Identify which cell holds the provided text, then report its (x, y) central coordinate. 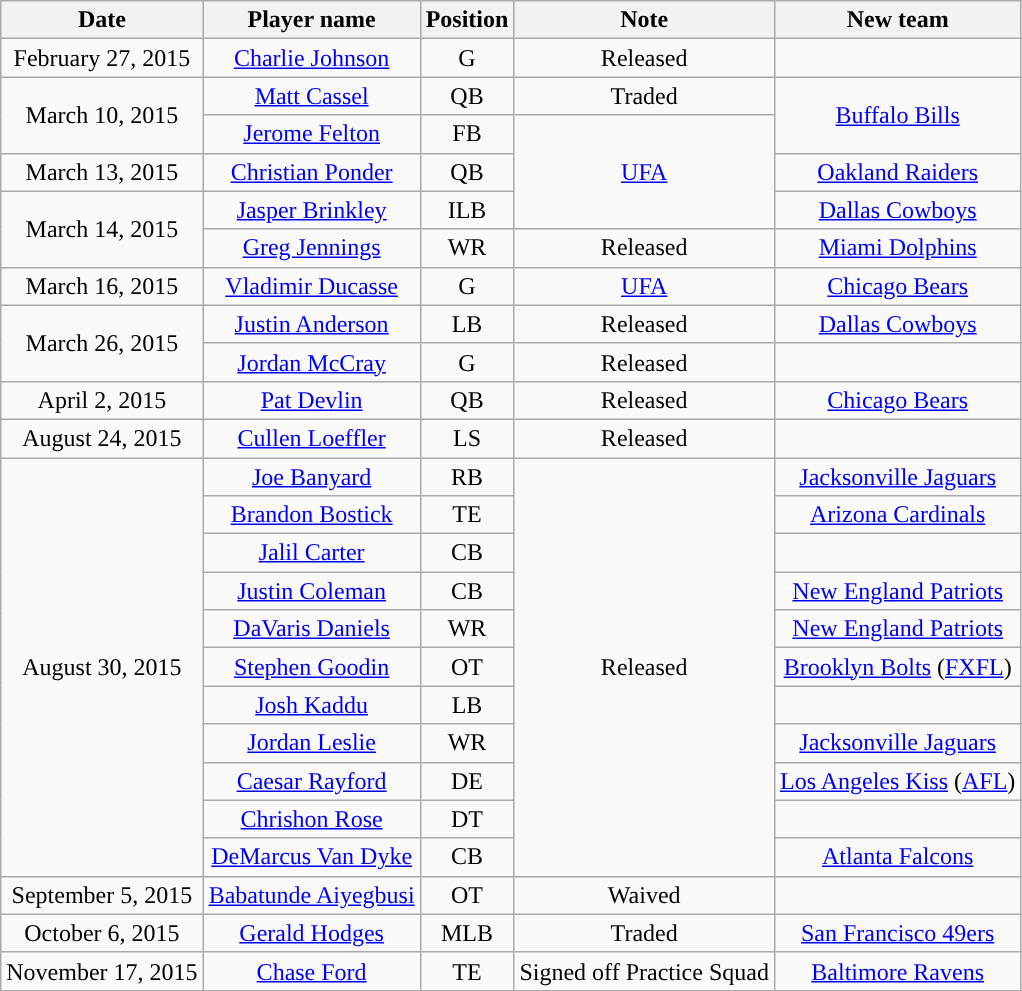
Justin Coleman (312, 591)
DaVaris Daniels (312, 629)
Stephen Goodin (312, 667)
March 14, 2015 (102, 229)
Signed off Practice Squad (644, 971)
Jasper Brinkley (312, 210)
Pat Devlin (312, 400)
Brandon Bostick (312, 515)
Gerald Hodges (312, 933)
March 26, 2015 (102, 343)
Josh Kaddu (312, 705)
Matt Cassel (312, 96)
March 10, 2015 (102, 115)
MLB (467, 933)
DT (467, 819)
Greg Jennings (312, 248)
Jerome Felton (312, 134)
March 16, 2015 (102, 286)
Jordan McCray (312, 362)
Charlie Johnson (312, 58)
San Francisco 49ers (897, 933)
LS (467, 438)
Joe Banyard (312, 477)
Los Angeles Kiss (AFL) (897, 781)
Babatunde Aiyegbusi (312, 895)
Chrishon Rose (312, 819)
March 13, 2015 (102, 172)
Jordan Leslie (312, 743)
DE (467, 781)
Brooklyn Bolts (FXFL) (897, 667)
Position (467, 20)
Oakland Raiders (897, 172)
Buffalo Bills (897, 115)
Jalil Carter (312, 553)
Cullen Loeffler (312, 438)
Christian Ponder (312, 172)
April 2, 2015 (102, 400)
September 5, 2015 (102, 895)
November 17, 2015 (102, 971)
Chase Ford (312, 971)
RB (467, 477)
Miami Dolphins (897, 248)
New team (897, 20)
Justin Anderson (312, 324)
Date (102, 20)
Player name (312, 20)
Baltimore Ravens (897, 971)
ILB (467, 210)
August 24, 2015 (102, 438)
Arizona Cardinals (897, 515)
FB (467, 134)
DeMarcus Van Dyke (312, 857)
October 6, 2015 (102, 933)
Caesar Rayford (312, 781)
February 27, 2015 (102, 58)
Vladimir Ducasse (312, 286)
Waived (644, 895)
August 30, 2015 (102, 668)
Note (644, 20)
Atlanta Falcons (897, 857)
